Detect which cell encompasses the target text, then output its [X, Y] center coordinate. 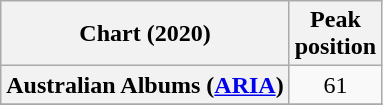
Australian Albums (ARIA) [145, 85]
61 [335, 85]
Peakposition [335, 34]
Chart (2020) [145, 34]
